Provide the [X, Y] coordinate of the cell's center where the given text is located.  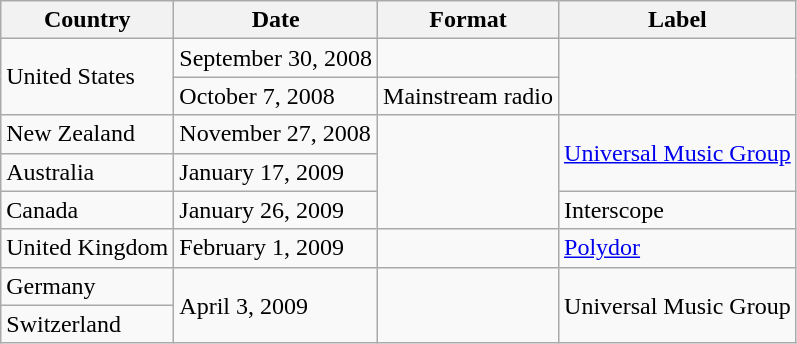
United Kingdom [88, 248]
Label [678, 20]
Mainstream radio [468, 96]
February 1, 2009 [276, 248]
New Zealand [88, 134]
Polydor [678, 248]
Date [276, 20]
Interscope [678, 210]
Australia [88, 172]
January 17, 2009 [276, 172]
April 3, 2009 [276, 305]
United States [88, 77]
Switzerland [88, 324]
Format [468, 20]
Canada [88, 210]
September 30, 2008 [276, 58]
Germany [88, 286]
January 26, 2009 [276, 210]
Country [88, 20]
November 27, 2008 [276, 134]
October 7, 2008 [276, 96]
